Detect which cell encompasses the target text, then output its [x, y] center coordinate. 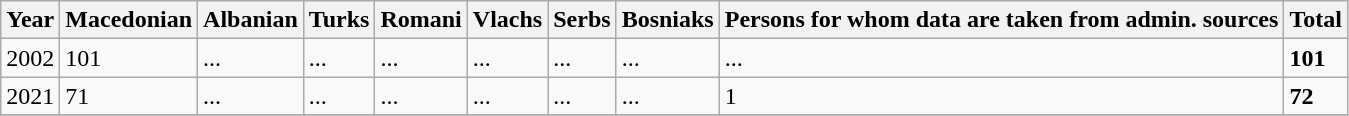
Turks [339, 20]
Macedonian [129, 20]
1 [1002, 96]
Year [30, 20]
Romani [421, 20]
Vlachs [507, 20]
Total [1316, 20]
Serbs [582, 20]
72 [1316, 96]
Albanian [251, 20]
Persons for whom data are taken from admin. sources [1002, 20]
2002 [30, 58]
Bosniaks [668, 20]
71 [129, 96]
2021 [30, 96]
